Pinpoint the cell where the given text exists, returning its (X, Y) midpoint coordinate. 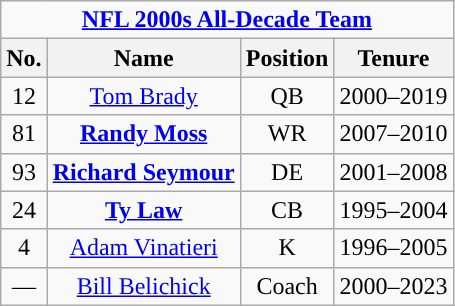
4 (24, 248)
Tom Brady (144, 96)
12 (24, 96)
Bill Belichick (144, 286)
Richard Seymour (144, 172)
No. (24, 58)
2000–2019 (394, 96)
Position (287, 58)
2001–2008 (394, 172)
Adam Vinatieri (144, 248)
Tenure (394, 58)
NFL 2000s All-Decade Team (227, 20)
1995–2004 (394, 210)
81 (24, 134)
93 (24, 172)
Name (144, 58)
Coach (287, 286)
1996–2005 (394, 248)
DE (287, 172)
2007–2010 (394, 134)
— (24, 286)
Ty Law (144, 210)
WR (287, 134)
K (287, 248)
24 (24, 210)
2000–2023 (394, 286)
QB (287, 96)
CB (287, 210)
Randy Moss (144, 134)
